Pinpoint the cell where the given text exists, returning its [X, Y] midpoint coordinate. 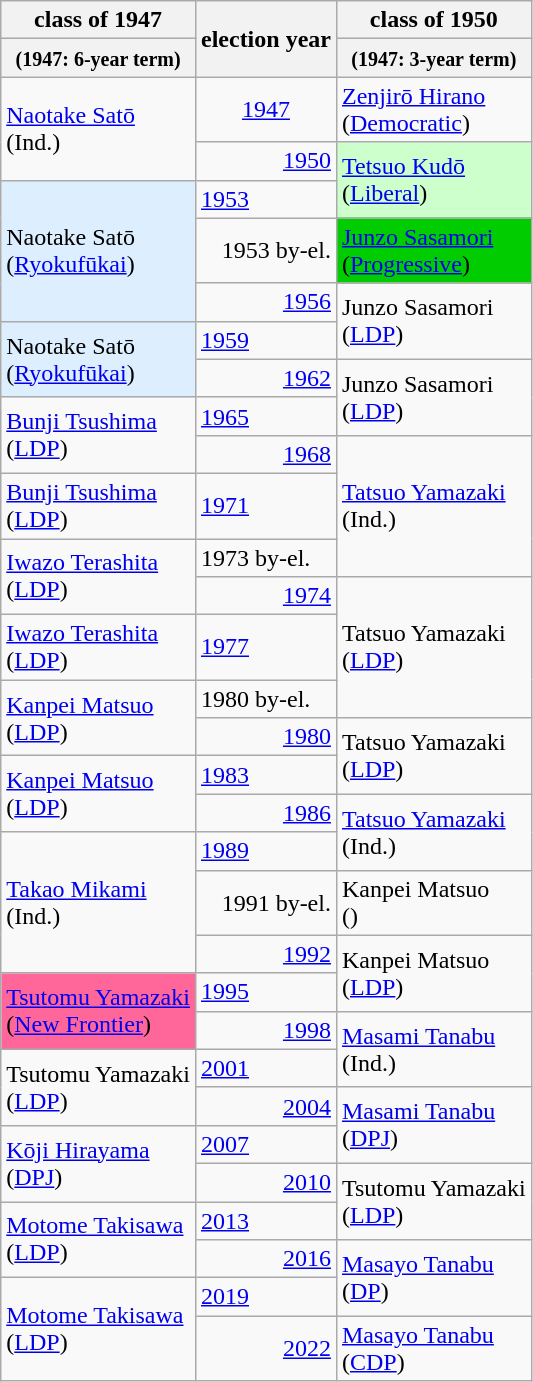
1947 [266, 110]
class of 1950 [434, 20]
1998 [266, 1030]
Naotake Satō(Ind.) [98, 128]
1950 [266, 161]
2010 [266, 1182]
1968 [266, 454]
1995 [266, 992]
(1947: 3-year term) [434, 58]
Tetsuo Kudō(Liberal) [434, 180]
1956 [266, 302]
1986 [266, 813]
(1947: 6-year term) [98, 58]
Zenjirō Hirano(Democratic) [434, 110]
2022 [266, 1348]
Takao Mikami(Ind.) [98, 902]
Masayo Tanabu(DP) [434, 1278]
1989 [266, 851]
1977 [266, 648]
Kanpei Matsuo() [434, 902]
1983 [266, 775]
2007 [266, 1144]
Kōji Hirayama(DPJ) [98, 1163]
Junzo Sasamori(Progressive) [434, 250]
1973 by-el. [266, 557]
class of 1947 [98, 20]
Masami Tanabu(DPJ) [434, 1125]
Masami Tanabu(Ind.) [434, 1049]
2016 [266, 1259]
1991 by-el. [266, 902]
1962 [266, 378]
1965 [266, 416]
1971 [266, 506]
election year [266, 39]
2004 [266, 1106]
Tsutomu Yamazaki(New Frontier) [98, 1011]
1974 [266, 596]
2019 [266, 1297]
1980 by-el. [266, 699]
1953 [266, 199]
1980 [266, 737]
Masayo Tanabu(CDP) [434, 1348]
1953 by-el. [266, 250]
2001 [266, 1068]
1959 [266, 340]
2013 [266, 1221]
1992 [266, 954]
